Capture the cell that displays the provided text and extract its [x, y] central coordinate. 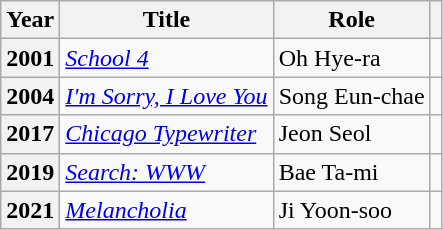
2019 [30, 172]
Chicago Typewriter [166, 134]
2001 [30, 58]
Bae Ta-mi [352, 172]
School 4 [166, 58]
Title [166, 20]
2021 [30, 210]
Oh Hye-ra [352, 58]
Jeon Seol [352, 134]
Ji Yoon-soo [352, 210]
Search: WWW [166, 172]
Role [352, 20]
Melancholia [166, 210]
2004 [30, 96]
I'm Sorry, I Love You [166, 96]
2017 [30, 134]
Year [30, 20]
Song Eun-chae [352, 96]
